Determine the (x, y) coordinate at the center of the cell enclosing the given text.  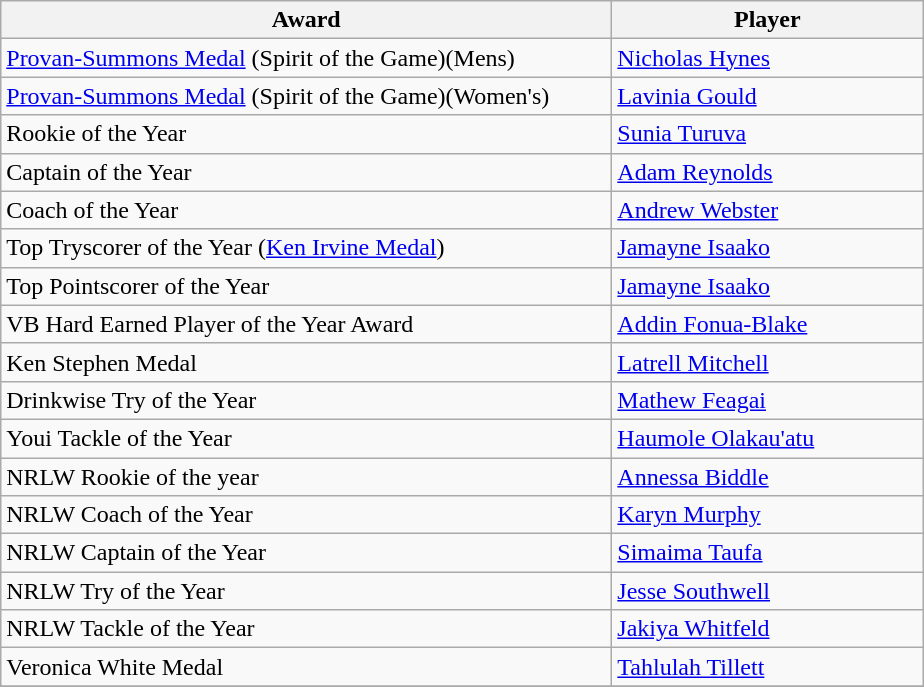
NRLW Rookie of the year (306, 477)
VB Hard Earned Player of the Year Award (306, 324)
Youi Tackle of the Year (306, 438)
Award (306, 20)
Tahlulah Tillett (768, 667)
Nicholas Hynes (768, 58)
Top Tryscorer of the Year (Ken Irvine Medal) (306, 248)
Jesse Southwell (768, 591)
Haumole Olakau'atu (768, 438)
Latrell Mitchell (768, 362)
Lavinia Gould (768, 96)
Veronica White Medal (306, 667)
Rookie of the Year (306, 134)
Drinkwise Try of the Year (306, 400)
Simaima Taufa (768, 553)
NRLW Coach of the Year (306, 515)
NRLW Captain of the Year (306, 553)
Ken Stephen Medal (306, 362)
Top Pointscorer of the Year (306, 286)
Karyn Murphy (768, 515)
Player (768, 20)
Mathew Feagai (768, 400)
Sunia Turuva (768, 134)
Provan-Summons Medal (Spirit of the Game)(Women's) (306, 96)
Coach of the Year (306, 210)
NRLW Try of the Year (306, 591)
Provan-Summons Medal (Spirit of the Game)(Mens) (306, 58)
Adam Reynolds (768, 172)
Captain of the Year (306, 172)
Annessa Biddle (768, 477)
Andrew Webster (768, 210)
NRLW Tackle of the Year (306, 629)
Jakiya Whitfeld (768, 629)
Addin Fonua-Blake (768, 324)
